For the text-containing cell, return its midpoint in [x, y] coordinate format. 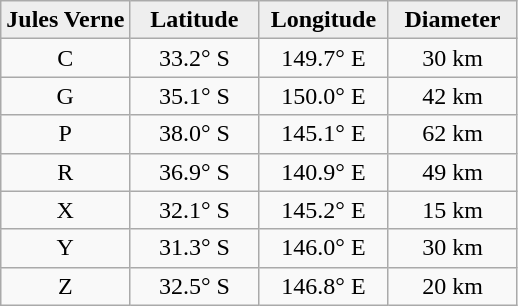
Latitude [194, 20]
62 km [452, 134]
150.0° E [324, 96]
145.1° E [324, 134]
R [66, 172]
G [66, 96]
Longitude [324, 20]
15 km [452, 210]
35.1° S [194, 96]
42 km [452, 96]
38.0° S [194, 134]
140.9° E [324, 172]
P [66, 134]
20 km [452, 286]
149.7° E [324, 58]
49 km [452, 172]
Diameter [452, 20]
32.5° S [194, 286]
146.0° E [324, 248]
145.2° E [324, 210]
33.2° S [194, 58]
32.1° S [194, 210]
X [66, 210]
31.3° S [194, 248]
36.9° S [194, 172]
C [66, 58]
Y [66, 248]
Z [66, 286]
146.8° E [324, 286]
Jules Verne [66, 20]
